Scan for the cell matching the given text and deliver its (X, Y) coordinate at center. 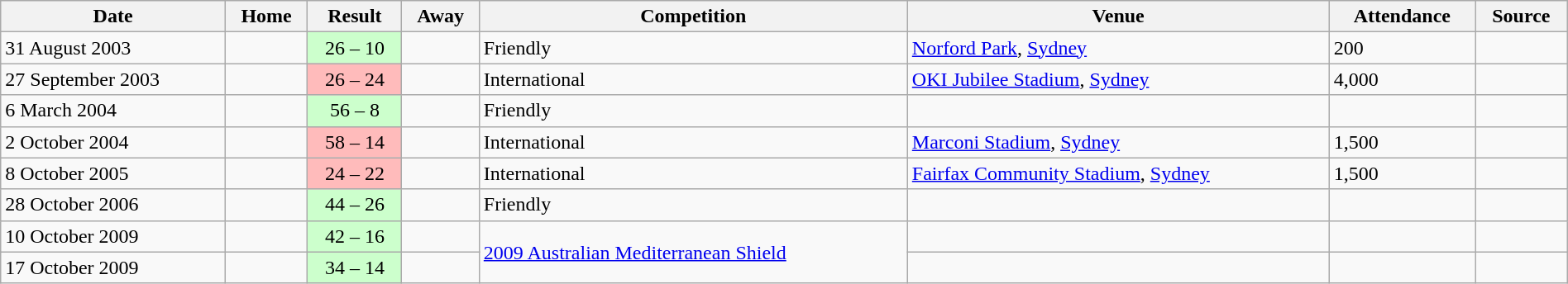
Norford Park, Sydney (1118, 48)
6 March 2004 (113, 111)
58 – 14 (355, 142)
28 October 2006 (113, 205)
24 – 22 (355, 173)
Source (1522, 17)
4,000 (1402, 79)
8 October 2005 (113, 173)
27 September 2003 (113, 79)
10 October 2009 (113, 236)
Result (355, 17)
44 – 26 (355, 205)
17 October 2009 (113, 267)
31 August 2003 (113, 48)
Home (266, 17)
Venue (1118, 17)
2 October 2004 (113, 142)
Competition (693, 17)
2009 Australian Mediterranean Shield (693, 252)
34 – 14 (355, 267)
Attendance (1402, 17)
Date (113, 17)
Away (440, 17)
56 – 8 (355, 111)
42 – 16 (355, 236)
Fairfax Community Stadium, Sydney (1118, 173)
26 – 10 (355, 48)
OKI Jubilee Stadium, Sydney (1118, 79)
200 (1402, 48)
26 – 24 (355, 79)
Marconi Stadium, Sydney (1118, 142)
